Return the (X, Y) coordinate for the center point of the cell that contains the specified text.  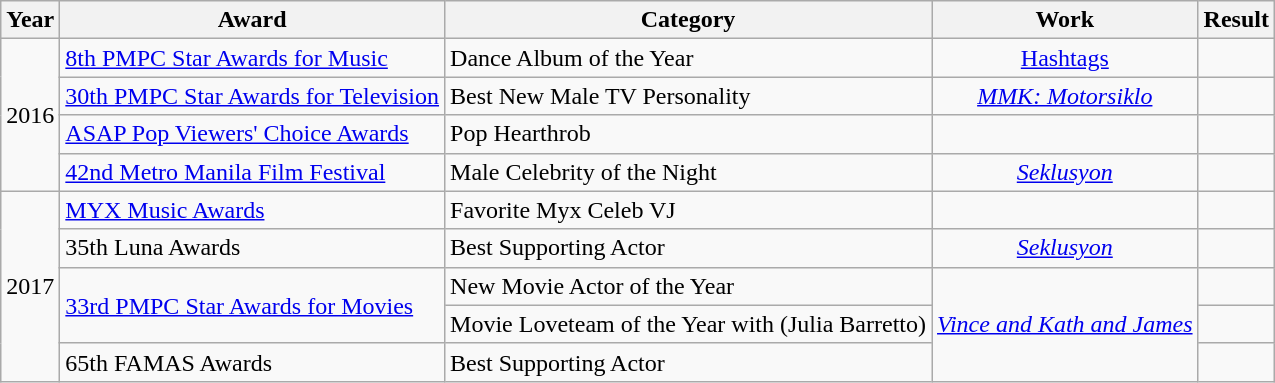
Vince and Kath and James (1066, 324)
Hashtags (1066, 58)
Dance Album of the Year (688, 58)
MYX Music Awards (252, 210)
35th Luna Awards (252, 248)
Movie Loveteam of the Year with (Julia Barretto) (688, 324)
ASAP Pop Viewers' Choice Awards (252, 134)
2016 (30, 115)
Year (30, 20)
8th PMPC Star Awards for Music (252, 58)
30th PMPC Star Awards for Television (252, 96)
Work (1066, 20)
Category (688, 20)
65th FAMAS Awards (252, 362)
Best New Male TV Personality (688, 96)
Favorite Myx Celeb VJ (688, 210)
33rd PMPC Star Awards for Movies (252, 305)
New Movie Actor of the Year (688, 286)
Award (252, 20)
2017 (30, 286)
MMK: Motorsiklo (1066, 96)
Pop Hearthrob (688, 134)
42nd Metro Manila Film Festival (252, 172)
Result (1236, 20)
Male Celebrity of the Night (688, 172)
